Return [x, y] of the center of cell containing provided text 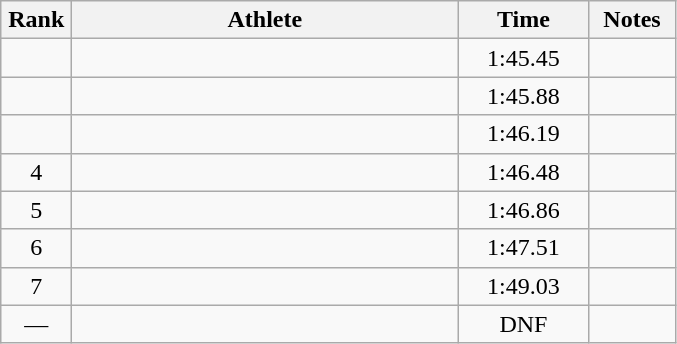
1:46.86 [524, 210]
1:45.88 [524, 96]
1:49.03 [524, 286]
Rank [36, 20]
Athlete [265, 20]
7 [36, 286]
4 [36, 172]
1:46.19 [524, 134]
1:47.51 [524, 248]
1:46.48 [524, 172]
Notes [632, 20]
6 [36, 248]
1:45.45 [524, 58]
DNF [524, 324]
— [36, 324]
5 [36, 210]
Time [524, 20]
